Pinpoint the cell where the given text exists, returning its (x, y) midpoint coordinate. 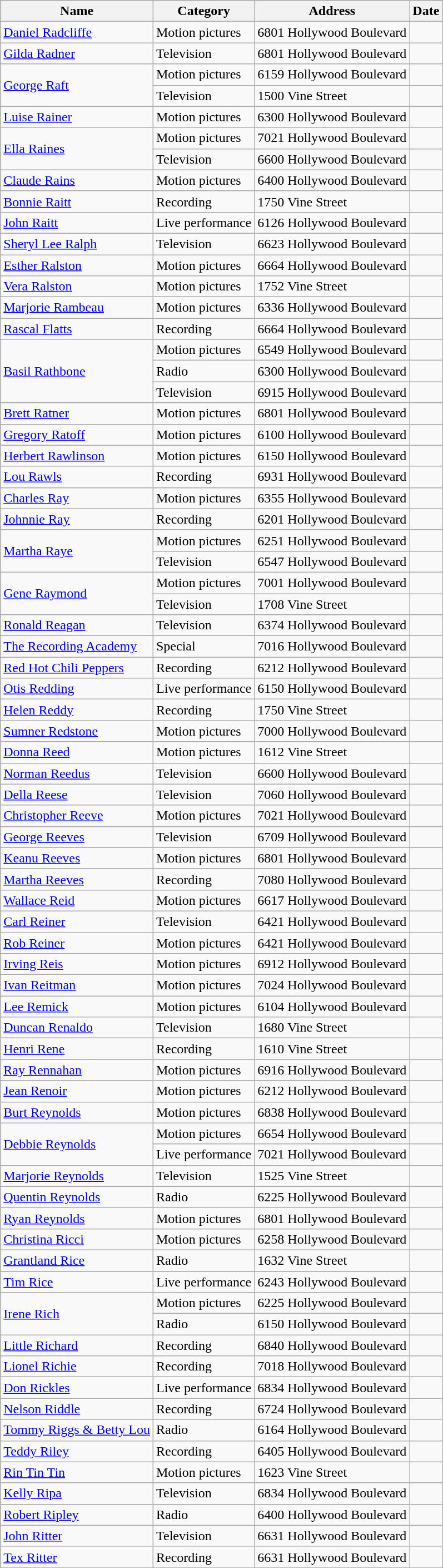
Nelson Riddle (77, 1409)
Helen Reddy (77, 710)
Charles Ray (77, 498)
Wallace Reid (77, 900)
7001 Hollywood Boulevard (332, 583)
Gregory Ratoff (77, 435)
Ray Rennahan (77, 1070)
Red Hot Chili Peppers (77, 668)
Christopher Reeve (77, 816)
The Recording Academy (77, 647)
Marjorie Reynolds (77, 1176)
Special (203, 647)
Rascal Flatts (77, 329)
Teddy Riley (77, 1451)
Norman Reedus (77, 773)
Ronald Reagan (77, 625)
George Reeves (77, 837)
Ryan Reynolds (77, 1218)
John Ritter (77, 1536)
Henri Rene (77, 1049)
Johnnie Ray (77, 519)
Marjorie Rambeau (77, 308)
Luise Rainer (77, 117)
1612 Vine Street (332, 752)
George Raft (77, 85)
Carl Reiner (77, 921)
1632 Vine Street (332, 1260)
Della Reese (77, 795)
Tommy Riggs & Betty Lou (77, 1430)
Category (203, 11)
Ivan Reitman (77, 985)
Martha Raye (77, 551)
7000 Hollywood Boulevard (332, 731)
6243 Hollywood Boulevard (332, 1281)
7060 Hollywood Boulevard (332, 795)
7080 Hollywood Boulevard (332, 879)
6547 Hollywood Boulevard (332, 561)
Martha Reeves (77, 879)
1623 Vine Street (332, 1472)
1680 Vine Street (332, 1028)
6915 Hollywood Boulevard (332, 392)
Ella Raines (77, 149)
Address (332, 11)
Donna Reed (77, 752)
6374 Hollywood Boulevard (332, 625)
6258 Hollywood Boulevard (332, 1239)
1500 Vine Street (332, 96)
6916 Hollywood Boulevard (332, 1070)
6405 Hollywood Boulevard (332, 1451)
6724 Hollywood Boulevard (332, 1409)
Robert Ripley (77, 1515)
Kelly Ripa (77, 1493)
Debbie Reynolds (77, 1144)
Tex Ritter (77, 1557)
Herbert Rawlinson (77, 456)
6336 Hollywood Boulevard (332, 308)
Duncan Renaldo (77, 1028)
6838 Hollywood Boulevard (332, 1112)
Name (77, 11)
Irving Reis (77, 964)
Sheryl Lee Ralph (77, 244)
6617 Hollywood Boulevard (332, 900)
Basil Rathbone (77, 371)
6164 Hollywood Boulevard (332, 1430)
6126 Hollywood Boulevard (332, 223)
Burt Reynolds (77, 1112)
6840 Hollywood Boulevard (332, 1345)
Daniel Radcliffe (77, 32)
Claude Rains (77, 180)
Don Rickles (77, 1388)
Brett Ratner (77, 413)
Rin Tin Tin (77, 1472)
6355 Hollywood Boulevard (332, 498)
John Raitt (77, 223)
Gene Raymond (77, 593)
Bonnie Raitt (77, 201)
Rob Reiner (77, 943)
Irene Rich (77, 1314)
Lou Rawls (77, 477)
Lionel Richie (77, 1367)
Otis Redding (77, 689)
6931 Hollywood Boulevard (332, 477)
6201 Hollywood Boulevard (332, 519)
7024 Hollywood Boulevard (332, 985)
Jean Renoir (77, 1091)
6159 Hollywood Boulevard (332, 75)
6251 Hollywood Boulevard (332, 540)
Quentin Reynolds (77, 1197)
Date (426, 11)
6912 Hollywood Boulevard (332, 964)
7018 Hollywood Boulevard (332, 1367)
6623 Hollywood Boulevard (332, 244)
6549 Hollywood Boulevard (332, 350)
Christina Ricci (77, 1239)
Grantland Rice (77, 1260)
Sumner Redstone (77, 731)
7016 Hollywood Boulevard (332, 647)
1525 Vine Street (332, 1176)
Little Richard (77, 1345)
6104 Hollywood Boulevard (332, 1007)
Vera Ralston (77, 287)
Gilda Radner (77, 53)
6654 Hollywood Boulevard (332, 1133)
Tim Rice (77, 1281)
Lee Remick (77, 1007)
6709 Hollywood Boulevard (332, 837)
Keanu Reeves (77, 858)
Esther Ralston (77, 265)
1610 Vine Street (332, 1049)
6100 Hollywood Boulevard (332, 435)
1708 Vine Street (332, 604)
1752 Vine Street (332, 287)
